Determine the (x, y) coordinate at the center of the cell enclosing the given text.  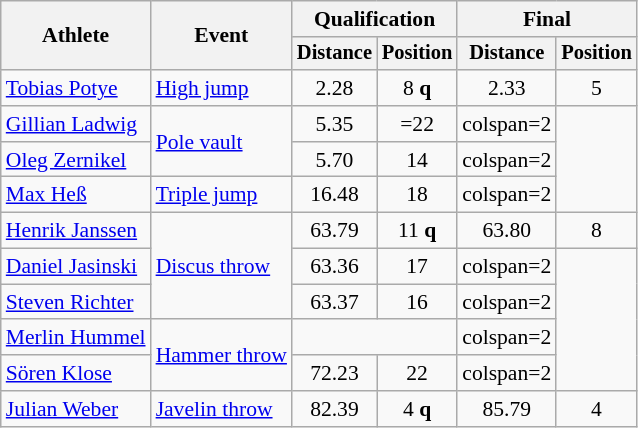
Hammer throw (222, 356)
4 (596, 409)
Henrik Janssen (76, 231)
Athlete (76, 36)
22 (417, 373)
5.70 (334, 160)
High jump (222, 88)
Max Heß (76, 195)
16.48 (334, 195)
11 q (417, 231)
Sören Klose (76, 373)
8 (596, 231)
Event (222, 36)
Pole vault (222, 142)
2.33 (506, 88)
Triple jump (222, 195)
72.23 (334, 373)
Javelin throw (222, 409)
18 (417, 195)
Discus throw (222, 266)
Qualification (374, 19)
Tobias Potye (76, 88)
8 q (417, 88)
5 (596, 88)
63.37 (334, 302)
82.39 (334, 409)
Gillian Ladwig (76, 124)
4 q (417, 409)
14 (417, 160)
16 (417, 302)
Daniel Jasinski (76, 267)
Oleg Zernikel (76, 160)
2.28 (334, 88)
63.36 (334, 267)
=22 (417, 124)
Julian Weber (76, 409)
Merlin Hummel (76, 338)
17 (417, 267)
63.79 (334, 231)
85.79 (506, 409)
63.80 (506, 231)
Steven Richter (76, 302)
Final (546, 19)
5.35 (334, 124)
